Output the [X, Y] coordinate of the center of the cell containing the given text.  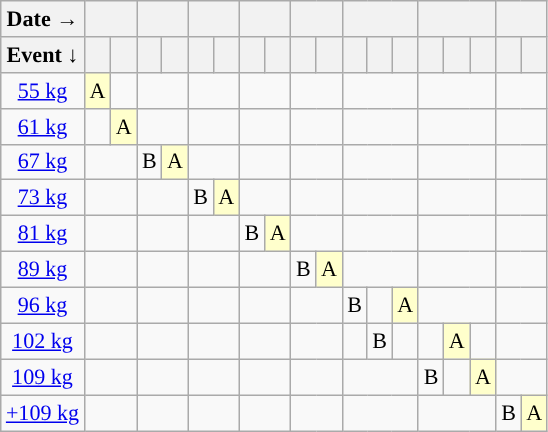
109 kg [42, 377]
73 kg [42, 198]
67 kg [42, 162]
89 kg [42, 269]
55 kg [42, 90]
+109 kg [42, 412]
61 kg [42, 126]
96 kg [42, 305]
Date → [42, 18]
81 kg [42, 233]
Event ↓ [42, 54]
102 kg [42, 341]
